Detect which cell encompasses the target text, then output its [X, Y] center coordinate. 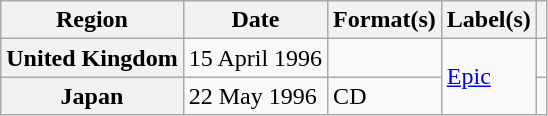
Label(s) [488, 20]
Japan [92, 96]
22 May 1996 [255, 96]
CD [385, 96]
15 April 1996 [255, 58]
Date [255, 20]
Epic [488, 77]
Format(s) [385, 20]
Region [92, 20]
United Kingdom [92, 58]
